Search for the cell housing the specified text and yield its [X, Y] center coordinate. 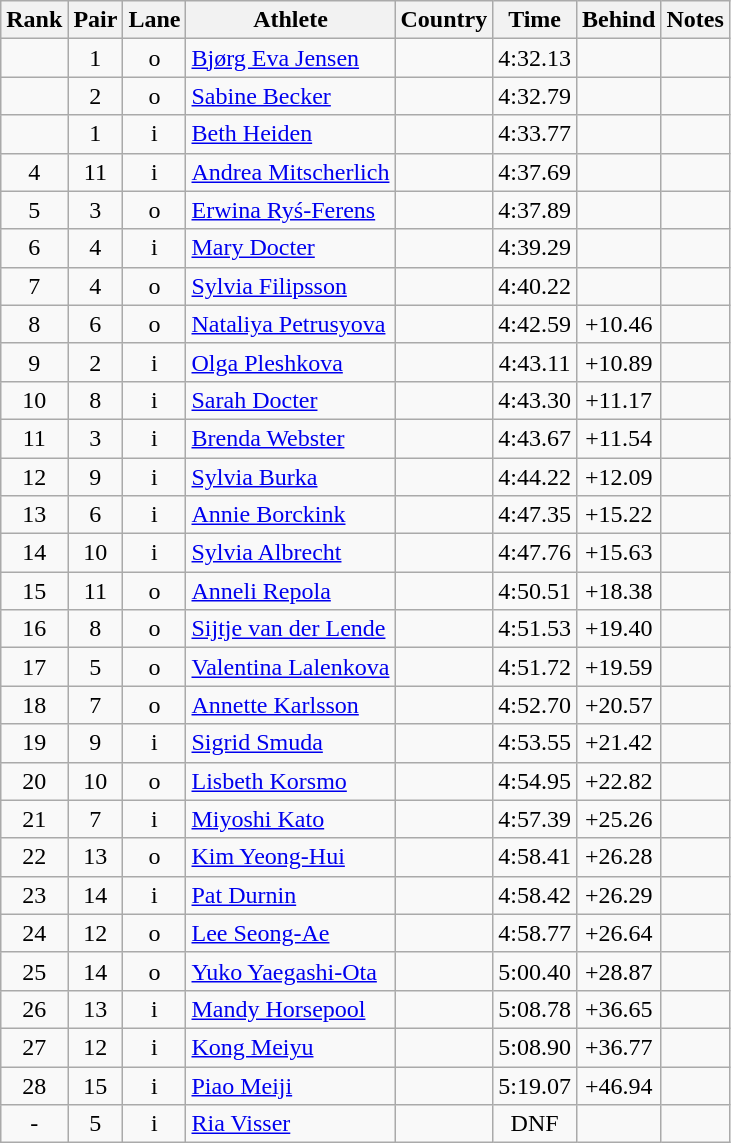
Pat Durnin [290, 895]
4:37.89 [535, 210]
+21.42 [618, 743]
Sabine Becker [290, 96]
18 [34, 705]
+11.54 [618, 438]
27 [34, 1047]
+10.89 [618, 362]
Kong Meiyu [290, 1047]
+26.64 [618, 933]
Pair [96, 20]
Brenda Webster [290, 438]
5:08.78 [535, 1009]
4:47.76 [535, 553]
20 [34, 781]
+19.40 [618, 629]
Yuko Yaegashi-Ota [290, 971]
Miyoshi Kato [290, 819]
+36.65 [618, 1009]
Valentina Lalenkova [290, 667]
Ria Visser [290, 1124]
4:52.70 [535, 705]
+19.59 [618, 667]
Kim Yeong-Hui [290, 857]
5:00.40 [535, 971]
4:42.59 [535, 324]
Lane [154, 20]
4:32.13 [535, 58]
Mandy Horsepool [290, 1009]
22 [34, 857]
Anneli Repola [290, 591]
5:08.90 [535, 1047]
+36.77 [618, 1047]
25 [34, 971]
4:43.30 [535, 400]
Piao Meiji [290, 1085]
4:58.77 [535, 933]
Sarah Docter [290, 400]
+22.82 [618, 781]
4:33.77 [535, 134]
4:58.41 [535, 857]
Notes [695, 20]
DNF [535, 1124]
+18.38 [618, 591]
4:54.95 [535, 781]
+28.87 [618, 971]
Sylvia Burka [290, 477]
Annie Borckink [290, 515]
Time [535, 20]
Rank [34, 20]
4:53.55 [535, 743]
26 [34, 1009]
+46.94 [618, 1085]
+11.17 [618, 400]
Athlete [290, 20]
+15.22 [618, 515]
4:32.79 [535, 96]
4:39.29 [535, 248]
Mary Docter [290, 248]
4:51.72 [535, 667]
Sylvia Filipsson [290, 286]
4:40.22 [535, 286]
5:19.07 [535, 1085]
4:37.69 [535, 172]
+10.46 [618, 324]
Annette Karlsson [290, 705]
+26.29 [618, 895]
16 [34, 629]
+25.26 [618, 819]
Nataliya Petrusyova [290, 324]
21 [34, 819]
Andrea Mitscherlich [290, 172]
Sylvia Albrecht [290, 553]
4:43.67 [535, 438]
4:51.53 [535, 629]
- [34, 1124]
4:44.22 [535, 477]
17 [34, 667]
Bjørg Eva Jensen [290, 58]
Erwina Ryś-Ferens [290, 210]
24 [34, 933]
+20.57 [618, 705]
Lisbeth Korsmo [290, 781]
Lee Seong-Ae [290, 933]
+26.28 [618, 857]
4:43.11 [535, 362]
Beth Heiden [290, 134]
4:47.35 [535, 515]
+12.09 [618, 477]
4:57.39 [535, 819]
4:58.42 [535, 895]
Olga Pleshkova [290, 362]
Sigrid Smuda [290, 743]
+15.63 [618, 553]
28 [34, 1085]
Country [444, 20]
4:50.51 [535, 591]
19 [34, 743]
23 [34, 895]
Behind [618, 20]
Sijtje van der Lende [290, 629]
